For the text-containing cell, return its midpoint in [x, y] coordinate format. 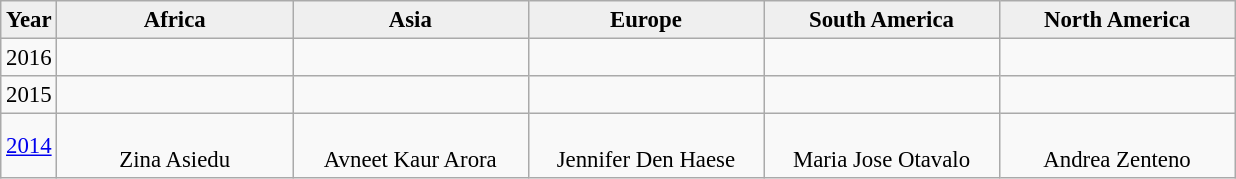
2015 [29, 95]
Europe [646, 20]
Avneet Kaur Arora [410, 146]
2016 [29, 58]
South America [882, 20]
North America [1117, 20]
Maria Jose Otavalo [882, 146]
Zina Asiedu [175, 146]
Asia [410, 20]
Andrea Zenteno [1117, 146]
2014 [29, 146]
Year [29, 20]
Africa [175, 20]
Jennifer Den Haese [646, 146]
